Identify which cell holds the provided text, then report its (X, Y) central coordinate. 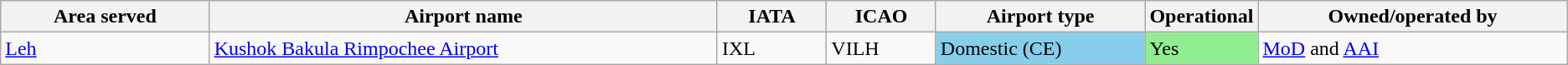
Airport name (463, 17)
Area served (106, 17)
VILH (881, 48)
ICAO (881, 17)
Operational (1201, 17)
Owned/operated by (1412, 17)
Yes (1201, 48)
Leh (106, 48)
IATA (771, 17)
Domestic (CE) (1040, 48)
IXL (771, 48)
Airport type (1040, 17)
Kushok Bakula Rimpochee Airport (463, 48)
MoD and AAI (1412, 48)
